Search for the cell housing the specified text and yield its [X, Y] center coordinate. 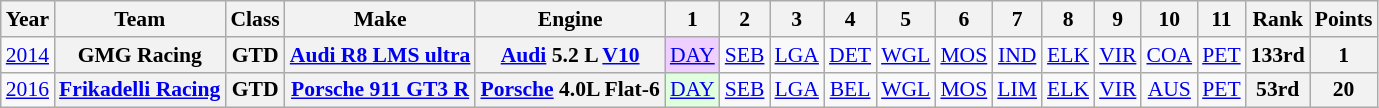
GMG Racing [140, 55]
IND [1017, 55]
COA [1169, 55]
4 [850, 19]
2 [745, 19]
Team [140, 19]
9 [1118, 19]
Audi 5.2 L V10 [570, 55]
5 [906, 19]
Frikadelli Racing [140, 90]
BEL [850, 90]
Porsche 4.0L Flat-6 [570, 90]
7 [1017, 19]
Points [1344, 19]
2016 [28, 90]
Class [254, 19]
DET [850, 55]
Make [380, 19]
6 [964, 19]
Engine [570, 19]
8 [1068, 19]
10 [1169, 19]
2014 [28, 55]
Audi R8 LMS ultra [380, 55]
Year [28, 19]
AUS [1169, 90]
11 [1222, 19]
Rank [1278, 19]
Porsche 911 GT3 R [380, 90]
LIM [1017, 90]
53rd [1278, 90]
20 [1344, 90]
3 [797, 19]
133rd [1278, 55]
